From the cell containing the given text, extract its center point as (x, y) coordinate. 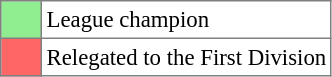
Relegated to the First Division (186, 57)
League champion (186, 20)
